Identify which cell holds the provided text, then report its [x, y] central coordinate. 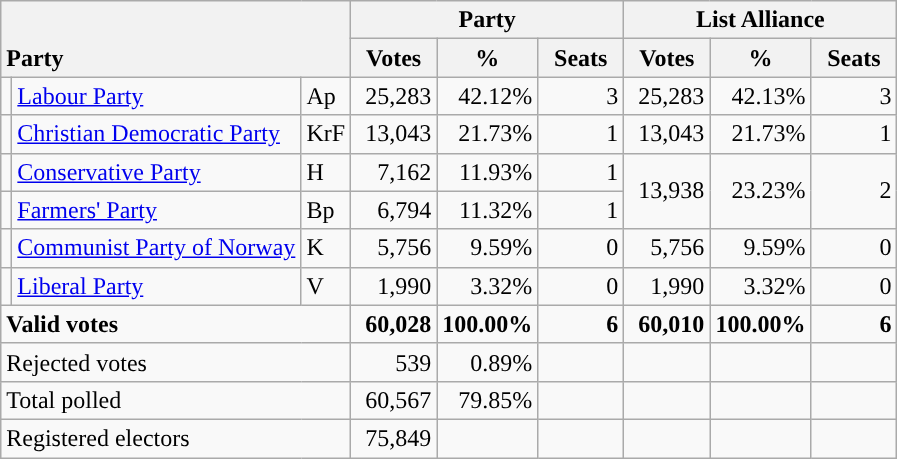
11.93% [488, 172]
42.13% [760, 96]
Farmers' Party [156, 210]
60,028 [394, 324]
Registered electors [176, 438]
13,938 [667, 191]
Ap [326, 96]
11.32% [488, 210]
H [326, 172]
6,794 [394, 210]
2 [854, 191]
List Alliance [760, 20]
V [326, 286]
Bp [326, 210]
Conservative Party [156, 172]
60,010 [667, 324]
Communist Party of Norway [156, 248]
7,162 [394, 172]
60,567 [394, 400]
Total polled [176, 400]
42.12% [488, 96]
539 [394, 362]
Christian Democratic Party [156, 134]
KrF [326, 134]
Liberal Party [156, 286]
75,849 [394, 438]
23.23% [760, 191]
0.89% [488, 362]
K [326, 248]
Rejected votes [176, 362]
Valid votes [176, 324]
Labour Party [156, 96]
79.85% [488, 400]
